Capture the cell that displays the provided text and extract its (X, Y) central coordinate. 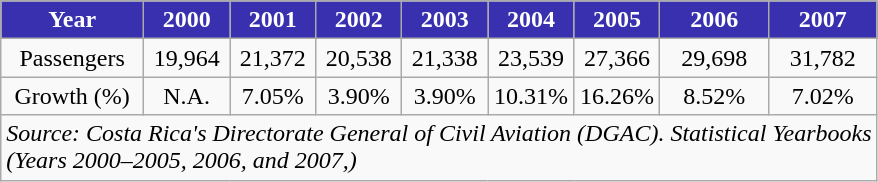
19,964 (187, 58)
2007 (824, 20)
N.A. (187, 96)
2003 (445, 20)
21,338 (445, 58)
20,538 (359, 58)
31,782 (824, 58)
2004 (531, 20)
16.26% (617, 96)
2001 (273, 20)
2002 (359, 20)
7.05% (273, 96)
7.02% (824, 96)
Growth (%) (72, 96)
10.31% (531, 96)
2006 (714, 20)
23,539 (531, 58)
2005 (617, 20)
Source: Costa Rica's Directorate General of Civil Aviation (DGAC). Statistical Yearbooks(Years 2000–2005, 2006, and 2007,) (439, 148)
Year (72, 20)
27,366 (617, 58)
Passengers (72, 58)
2000 (187, 20)
8.52% (714, 96)
29,698 (714, 58)
21,372 (273, 58)
